Extract the (X, Y) coordinate from the center of the cell holding the provided text.  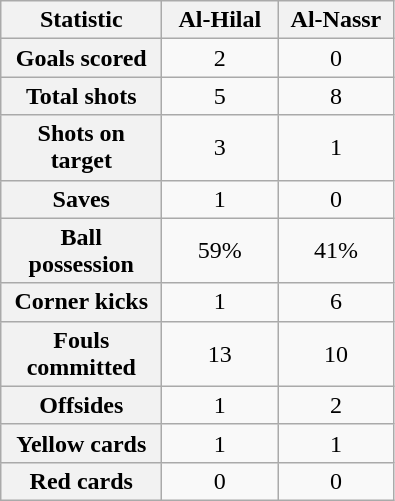
Shots on target (82, 148)
Fouls committed (82, 354)
Al-Hilal (220, 20)
Goals scored (82, 58)
Statistic (82, 20)
6 (336, 302)
13 (220, 354)
Red cards (82, 481)
10 (336, 354)
Yellow cards (82, 443)
Ball possession (82, 250)
3 (220, 148)
5 (220, 96)
Al-Nassr (336, 20)
8 (336, 96)
Offsides (82, 405)
Saves (82, 199)
Total shots (82, 96)
Corner kicks (82, 302)
59% (220, 250)
41% (336, 250)
